Extract the (X, Y) coordinate from the center of the cell holding the provided text.  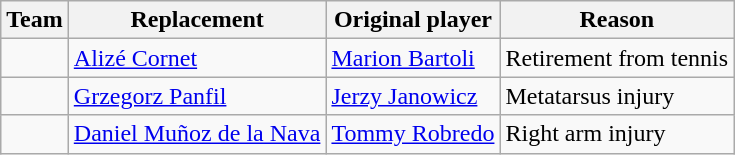
Metatarsus injury (617, 96)
Tommy Robredo (413, 134)
Original player (413, 20)
Jerzy Janowicz (413, 96)
Replacement (197, 20)
Marion Bartoli (413, 58)
Reason (617, 20)
Grzegorz Panfil (197, 96)
Daniel Muñoz de la Nava (197, 134)
Retirement from tennis (617, 58)
Right arm injury (617, 134)
Team (35, 20)
Alizé Cornet (197, 58)
